Locate the cell with the specified text and output its [x, y] center coordinate. 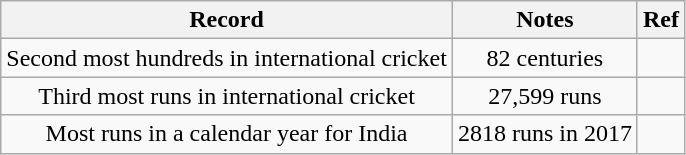
27,599 runs [544, 96]
Ref [660, 20]
2818 runs in 2017 [544, 134]
82 centuries [544, 58]
Second most hundreds in international cricket [227, 58]
Notes [544, 20]
Most runs in a calendar year for India [227, 134]
Record [227, 20]
Third most runs in international cricket [227, 96]
